Capture the cell that displays the provided text and extract its (X, Y) central coordinate. 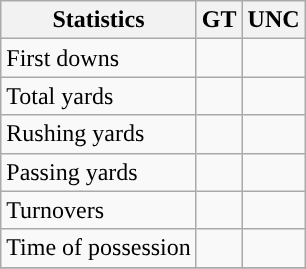
GT (219, 20)
Statistics (99, 20)
Rushing yards (99, 134)
Passing yards (99, 172)
UNC (274, 20)
Time of possession (99, 248)
Turnovers (99, 210)
First downs (99, 58)
Total yards (99, 96)
